Find where the given text appears and provide that cell's center as (x, y) coordinate. 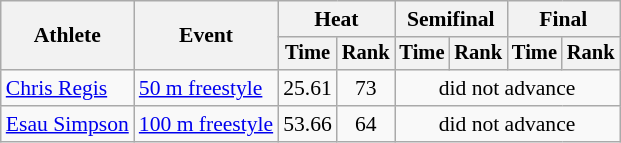
Event (206, 36)
73 (366, 88)
Esau Simpson (68, 124)
53.66 (308, 124)
Heat (336, 19)
25.61 (308, 88)
64 (366, 124)
Athlete (68, 36)
Final (563, 19)
50 m freestyle (206, 88)
100 m freestyle (206, 124)
Chris Regis (68, 88)
Semifinal (450, 19)
